Find where the given text appears and provide that cell's center as [x, y] coordinate. 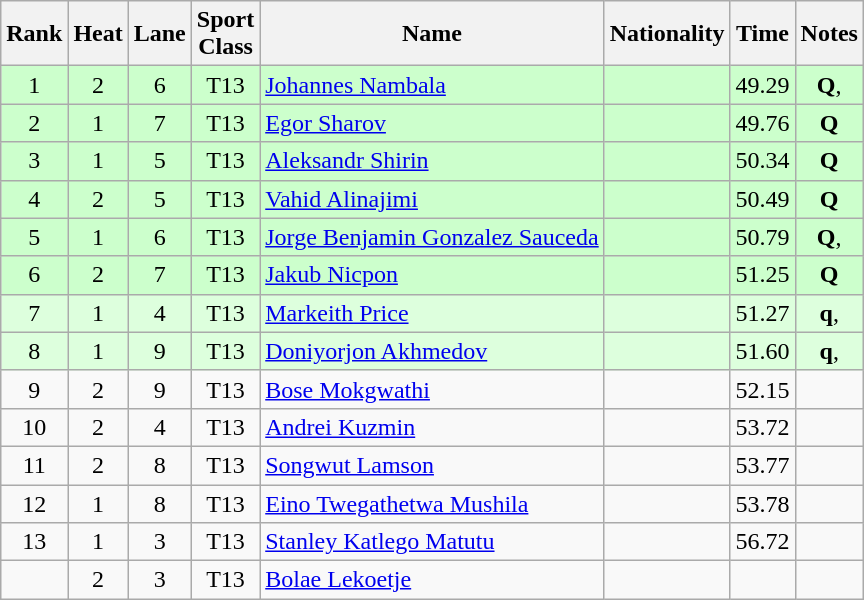
Egor Sharov [432, 123]
51.25 [762, 275]
50.49 [762, 199]
49.29 [762, 85]
Nationality [667, 34]
49.76 [762, 123]
Lane [160, 34]
Andrei Kuzmin [432, 427]
Vahid Alinajimi [432, 199]
51.60 [762, 351]
Doniyorjon Akhmedov [432, 351]
50.79 [762, 237]
56.72 [762, 542]
Stanley Katlego Matutu [432, 542]
Bolae Lekoetje [432, 580]
Johannes Nambala [432, 85]
Markeith Price [432, 313]
13 [34, 542]
53.77 [762, 465]
Aleksandr Shirin [432, 161]
Eino Twegathetwa Mushila [432, 503]
Bose Mokgwathi [432, 389]
52.15 [762, 389]
Jorge Benjamin Gonzalez Sauceda [432, 237]
10 [34, 427]
Heat [98, 34]
11 [34, 465]
50.34 [762, 161]
12 [34, 503]
53.72 [762, 427]
Name [432, 34]
53.78 [762, 503]
51.27 [762, 313]
Notes [829, 34]
SportClass [225, 34]
Songwut Lamson [432, 465]
Jakub Nicpon [432, 275]
Rank [34, 34]
Time [762, 34]
